Extract the (x, y) coordinate from the center of the cell holding the provided text.  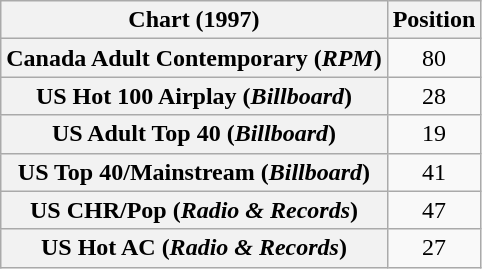
Position (434, 20)
Canada Adult Contemporary (RPM) (194, 58)
47 (434, 210)
27 (434, 248)
19 (434, 134)
US Top 40/Mainstream (Billboard) (194, 172)
28 (434, 96)
41 (434, 172)
US Adult Top 40 (Billboard) (194, 134)
Chart (1997) (194, 20)
US Hot 100 Airplay (Billboard) (194, 96)
US CHR/Pop (Radio & Records) (194, 210)
80 (434, 58)
US Hot AC (Radio & Records) (194, 248)
